Output the [x, y] coordinate of the center of the cell containing the given text.  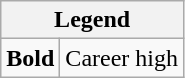
Bold [30, 58]
Legend [92, 20]
Career high [122, 58]
